Detect which cell encompasses the target text, then output its [X, Y] center coordinate. 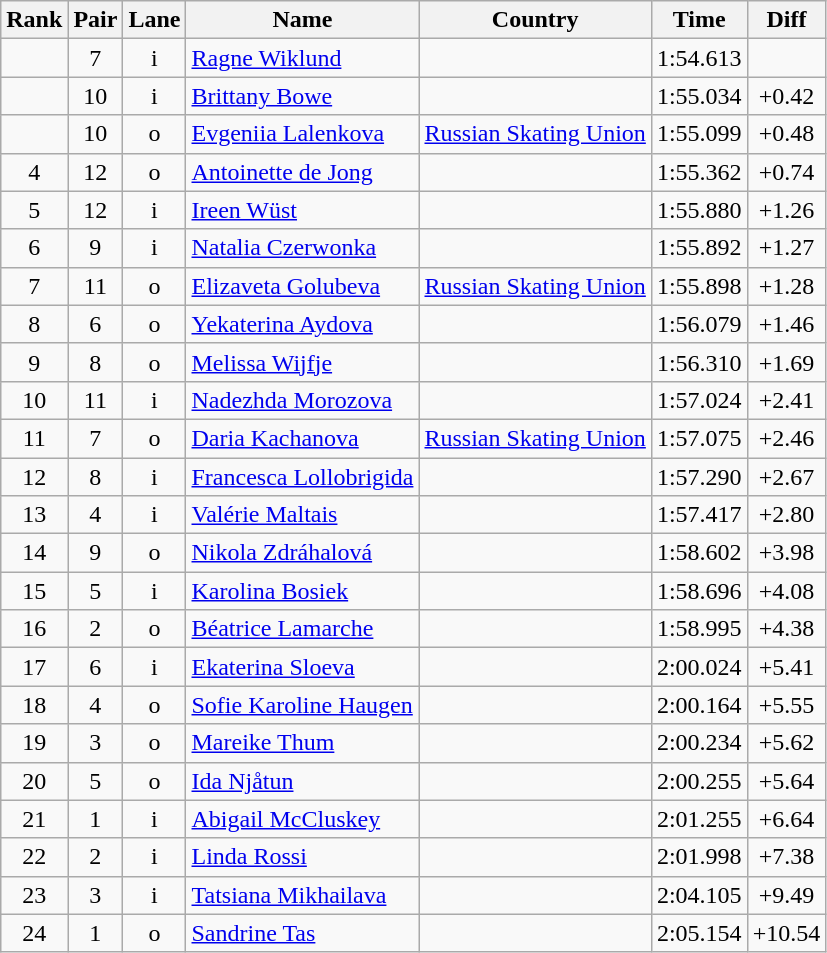
Country [535, 20]
20 [34, 781]
14 [34, 553]
+1.46 [786, 324]
2:00.164 [699, 705]
Ireen Wüst [302, 210]
2:05.154 [699, 933]
Tatsiana Mikhailava [302, 895]
2:01.998 [699, 857]
1:55.099 [699, 134]
Valérie Maltais [302, 515]
Mareike Thum [302, 743]
16 [34, 629]
1:57.024 [699, 400]
Yekaterina Aydova [302, 324]
+4.08 [786, 591]
1:55.898 [699, 286]
+7.38 [786, 857]
1:55.362 [699, 172]
Brittany Bowe [302, 96]
Béatrice Lamarche [302, 629]
Francesca Lollobrigida [302, 477]
13 [34, 515]
Sandrine Tas [302, 933]
Lane [154, 20]
+5.55 [786, 705]
1:56.310 [699, 362]
19 [34, 743]
Rank [34, 20]
Antoinette de Jong [302, 172]
1:58.602 [699, 553]
+3.98 [786, 553]
Linda Rossi [302, 857]
Ekaterina Sloeva [302, 667]
+2.80 [786, 515]
+9.49 [786, 895]
Nikola Zdráhalová [302, 553]
1:55.880 [699, 210]
1:55.892 [699, 248]
2:00.234 [699, 743]
1:57.075 [699, 438]
2:00.024 [699, 667]
+2.41 [786, 400]
Nadezhda Morozova [302, 400]
Sofie Karoline Haugen [302, 705]
Ida Njåtun [302, 781]
+5.41 [786, 667]
Elizaveta Golubeva [302, 286]
1:55.034 [699, 96]
Time [699, 20]
1:56.079 [699, 324]
Daria Kachanova [302, 438]
1:57.417 [699, 515]
+10.54 [786, 933]
2:01.255 [699, 819]
Name [302, 20]
24 [34, 933]
1:58.995 [699, 629]
2:00.255 [699, 781]
15 [34, 591]
18 [34, 705]
+1.27 [786, 248]
Karolina Bosiek [302, 591]
+4.38 [786, 629]
Melissa Wijfje [302, 362]
Pair [96, 20]
23 [34, 895]
Ragne Wiklund [302, 58]
+2.46 [786, 438]
2:04.105 [699, 895]
17 [34, 667]
21 [34, 819]
+1.26 [786, 210]
+1.28 [786, 286]
+1.69 [786, 362]
+0.74 [786, 172]
+0.42 [786, 96]
Abigail McCluskey [302, 819]
1:58.696 [699, 591]
Natalia Czerwonka [302, 248]
+2.67 [786, 477]
+5.62 [786, 743]
1:54.613 [699, 58]
22 [34, 857]
+5.64 [786, 781]
+0.48 [786, 134]
Diff [786, 20]
1:57.290 [699, 477]
+6.64 [786, 819]
Evgeniia Lalenkova [302, 134]
